Scan for the cell matching the given text and deliver its (X, Y) coordinate at center. 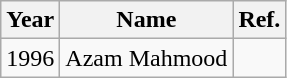
Year (30, 20)
Ref. (260, 20)
1996 (30, 58)
Azam Mahmood (146, 58)
Name (146, 20)
